For the text-containing cell, return its midpoint in (x, y) coordinate format. 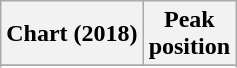
Chart (2018) (72, 34)
Peakposition (189, 34)
